Find where the given text appears and provide that cell's center as [X, Y] coordinate. 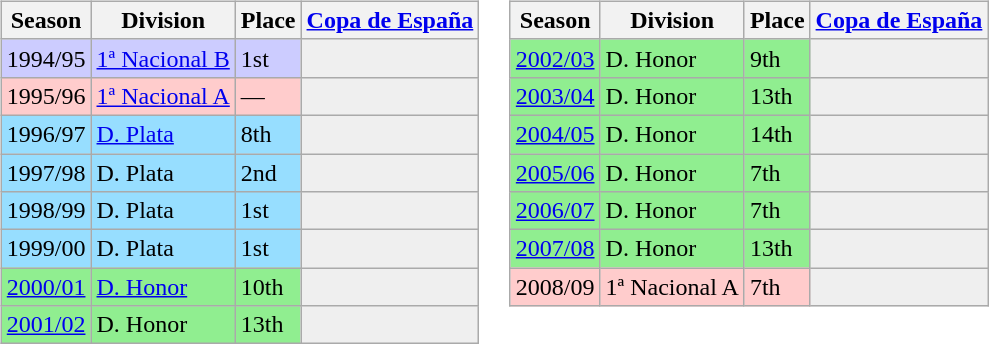
2004/05 [555, 134]
2000/01 [46, 287]
2008/09 [555, 287]
14th [777, 134]
2007/08 [555, 249]
1999/00 [46, 249]
2nd [268, 173]
1995/96 [46, 96]
— [268, 96]
2002/03 [555, 58]
1996/97 [46, 134]
2003/04 [555, 96]
2001/02 [46, 325]
10th [268, 287]
9th [777, 58]
1998/99 [46, 211]
2005/06 [555, 173]
1ª Nacional B [163, 58]
8th [268, 134]
1994/95 [46, 58]
2006/07 [555, 211]
1997/98 [46, 173]
